Return (X, Y) of the center of cell containing provided text 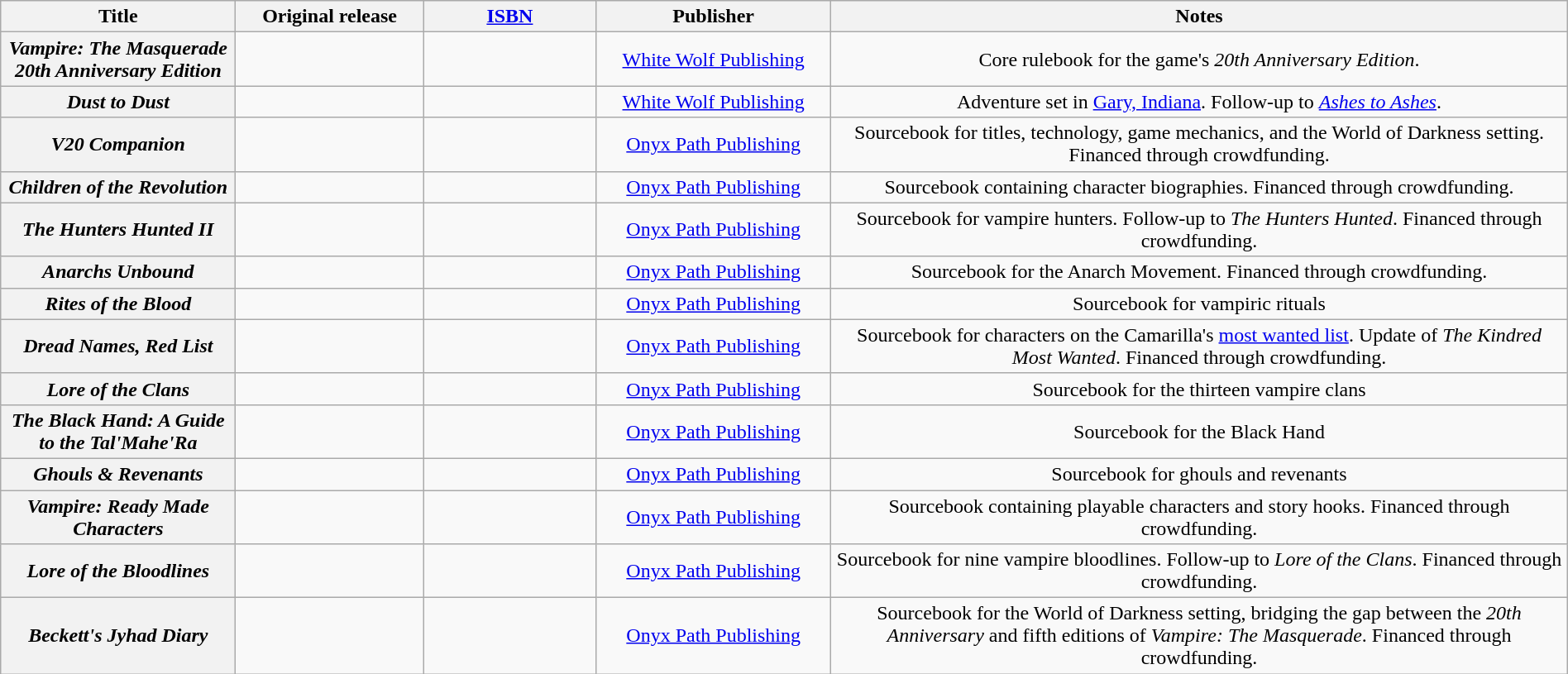
Dust to Dust (118, 102)
Sourcebook for titles, technology, game mechanics, and the World of Darkness setting. Financed through crowdfunding. (1199, 144)
The Hunters Hunted II (118, 230)
Sourcebook for nine vampire bloodlines. Follow-up to Lore of the Clans. Financed through crowdfunding. (1199, 571)
Beckett's Jyhad Diary (118, 636)
Original release (329, 17)
Sourcebook for the Black Hand (1199, 432)
Ghouls & Revenants (118, 474)
Sourcebook for the Anarch Movement. Financed through crowdfunding. (1199, 272)
Notes (1199, 17)
Adventure set in Gary, Indiana. Follow-up to Ashes to Ashes. (1199, 102)
Rites of the Blood (118, 304)
Children of the Revolution (118, 187)
Sourcebook for characters on the Camarilla's most wanted list. Update of The Kindred Most Wanted. Financed through crowdfunding. (1199, 346)
Lore of the Bloodlines (118, 571)
Title (118, 17)
V20 Companion (118, 144)
Sourcebook for vampire hunters. Follow-up to The Hunters Hunted. Financed through crowdfunding. (1199, 230)
Sourcebook containing character biographies. Financed through crowdfunding. (1199, 187)
ISBN (509, 17)
Sourcebook for vampiric rituals (1199, 304)
Vampire: The Masquerade 20th Anniversary Edition (118, 60)
The Black Hand: A Guide to the Tal'Mahe'Ra (118, 432)
Dread Names, Red List (118, 346)
Lore of the Clans (118, 389)
Anarchs Unbound (118, 272)
Publisher (714, 17)
Vampire: Ready Made Characters (118, 516)
Core rulebook for the game's 20th Anniversary Edition. (1199, 60)
Sourcebook for ghouls and revenants (1199, 474)
Sourcebook containing playable characters and story hooks. Financed through crowdfunding. (1199, 516)
Sourcebook for the thirteen vampire clans (1199, 389)
